Capture the cell that displays the provided text and extract its (x, y) central coordinate. 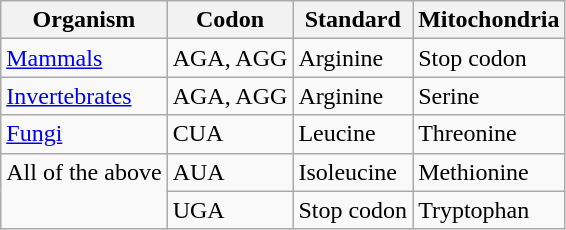
All of the above (84, 191)
Mammals (84, 58)
Invertebrates (84, 96)
Tryptophan (489, 210)
AUA (230, 172)
Mitochondria (489, 20)
Leucine (353, 134)
CUA (230, 134)
Isoleucine (353, 172)
Serine (489, 96)
Methionine (489, 172)
Organism (84, 20)
Codon (230, 20)
Standard (353, 20)
UGA (230, 210)
Threonine (489, 134)
Fungi (84, 134)
